Detect which cell encompasses the target text, then output its [X, Y] center coordinate. 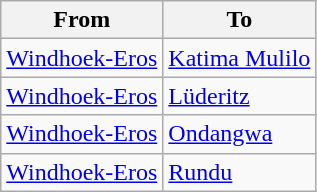
Ondangwa [240, 134]
To [240, 20]
Rundu [240, 172]
Lüderitz [240, 96]
From [82, 20]
Katima Mulilo [240, 58]
